For the text-containing cell, return its midpoint in [x, y] coordinate format. 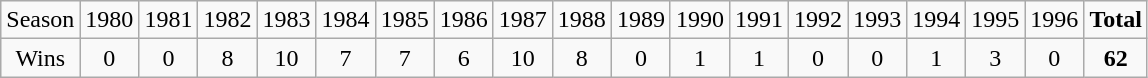
Season [40, 20]
1989 [640, 20]
1993 [878, 20]
1996 [1054, 20]
1985 [404, 20]
1981 [168, 20]
1992 [818, 20]
Wins [40, 58]
62 [1116, 58]
1990 [700, 20]
1983 [286, 20]
Total [1116, 20]
1984 [346, 20]
6 [464, 58]
1995 [996, 20]
1991 [758, 20]
1980 [110, 20]
3 [996, 58]
1988 [582, 20]
1982 [228, 20]
1994 [936, 20]
1987 [522, 20]
1986 [464, 20]
